Determine the (X, Y) coordinate at the center of the cell enclosing the given text.  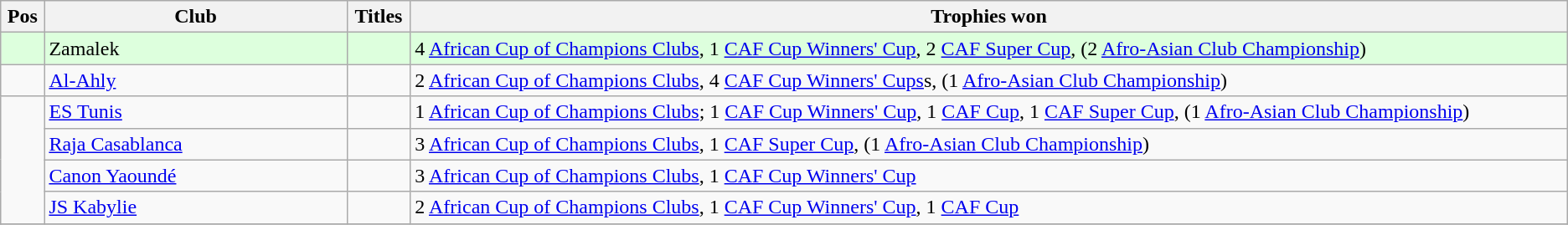
JS Kabylie (196, 207)
Club (196, 17)
Titles (379, 17)
ES Tunis (196, 112)
3 African Cup of Champions Clubs, 1 CAF Super Cup, (1 Afro-Asian Club Championship) (988, 144)
1 African Cup of Champions Clubs; 1 CAF Cup Winners' Cup, 1 CAF Cup, 1 CAF Super Cup, (1 Afro-Asian Club Championship) (988, 112)
Trophies won (988, 17)
4 African Cup of Champions Clubs, 1 CAF Cup Winners' Cup, 2 CAF Super Cup, (2 Afro-Asian Club Championship) (988, 49)
Canon Yaoundé (196, 176)
2 African Cup of Champions Clubs, 4 CAF Cup Winners' Cupss, (1 Afro-Asian Club Championship) (988, 80)
Al-Ahly (196, 80)
Raja Casablanca (196, 144)
3 African Cup of Champions Clubs, 1 CAF Cup Winners' Cup (988, 176)
Zamalek (196, 49)
2 African Cup of Champions Clubs, 1 CAF Cup Winners' Cup, 1 CAF Cup (988, 207)
Pos (23, 17)
